Scan for the cell matching the given text and deliver its (X, Y) coordinate at center. 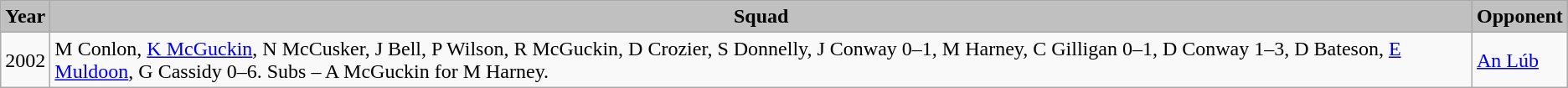
Opponent (1519, 17)
2002 (25, 60)
An Lúb (1519, 60)
Year (25, 17)
Squad (761, 17)
